Identify which cell holds the provided text, then report its (x, y) central coordinate. 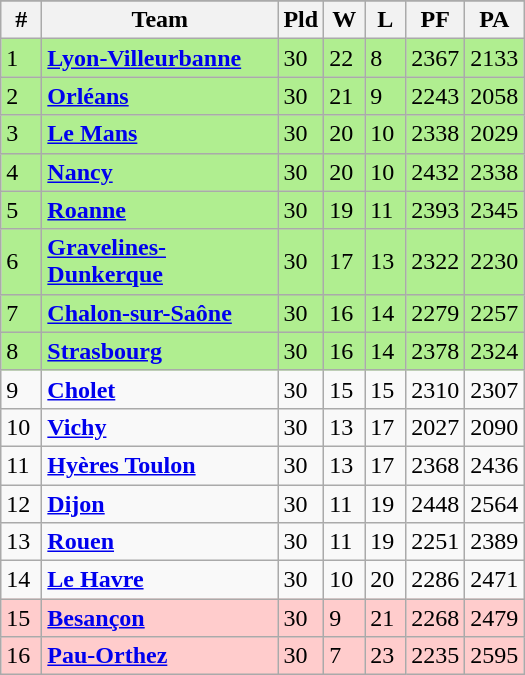
PF (436, 20)
2324 (494, 351)
Chalon-sur-Saône (160, 313)
2322 (436, 262)
2448 (436, 503)
2564 (494, 503)
2378 (436, 351)
12 (22, 503)
2243 (436, 96)
2058 (494, 96)
Lyon-Villeurbanne (160, 58)
2471 (494, 580)
4 (22, 172)
W (344, 20)
Roanne (160, 210)
2393 (436, 210)
Vichy (160, 427)
2595 (494, 656)
2345 (494, 210)
2090 (494, 427)
22 (344, 58)
Pld (301, 20)
2235 (436, 656)
Cholet (160, 389)
2286 (436, 580)
Le Havre (160, 580)
2279 (436, 313)
5 (22, 210)
2367 (436, 58)
Team (160, 20)
2027 (436, 427)
Le Mans (160, 134)
2436 (494, 465)
2133 (494, 58)
6 (22, 262)
2479 (494, 618)
2432 (436, 172)
Strasbourg (160, 351)
2307 (494, 389)
Rouen (160, 542)
2310 (436, 389)
Orléans (160, 96)
23 (386, 656)
2 (22, 96)
2389 (494, 542)
2368 (436, 465)
Nancy (160, 172)
2251 (436, 542)
1 (22, 58)
Hyères Toulon (160, 465)
Besançon (160, 618)
3 (22, 134)
2230 (494, 262)
2029 (494, 134)
2257 (494, 313)
# (22, 20)
Pau-Orthez (160, 656)
Gravelines-Dunkerque (160, 262)
PA (494, 20)
2268 (436, 618)
Dijon (160, 503)
L (386, 20)
